Find where the given text appears and provide that cell's center as (x, y) coordinate. 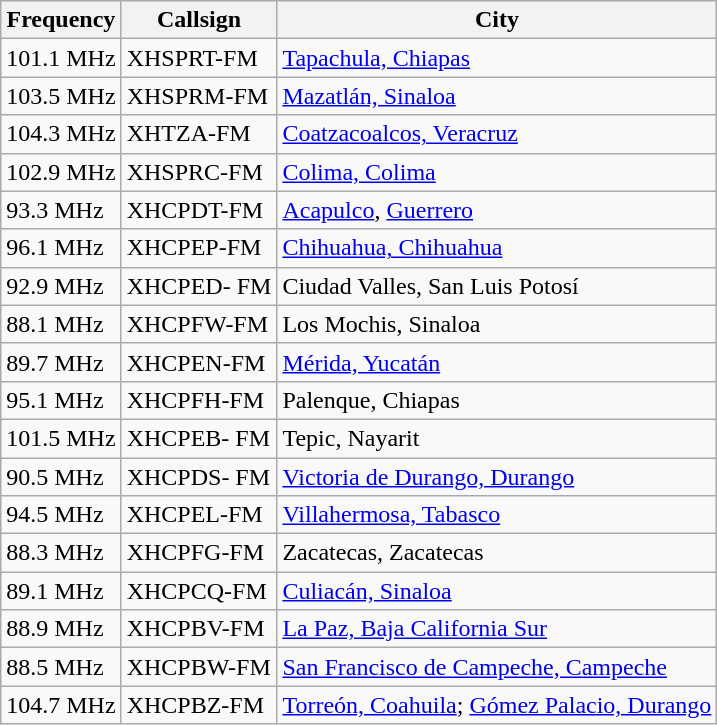
XHCPDS- FM (199, 477)
Frequency (61, 20)
XHCPBV-FM (199, 629)
90.5 MHz (61, 477)
94.5 MHz (61, 515)
93.3 MHz (61, 210)
Acapulco, Guerrero (497, 210)
Tepic, Nayarit (497, 438)
XHCPFW-FM (199, 324)
Callsign (199, 20)
XHCPDT-FM (199, 210)
89.1 MHz (61, 591)
XHCPBZ-FM (199, 705)
88.9 MHz (61, 629)
XHCPCQ-FM (199, 591)
Villahermosa, Tabasco (497, 515)
104.3 MHz (61, 134)
XHSPRT-FM (199, 58)
Mérida, Yucatán (497, 362)
89.7 MHz (61, 362)
Mazatlán, Sinaloa (497, 96)
XHCPEB- FM (199, 438)
104.7 MHz (61, 705)
Palenque, Chiapas (497, 400)
88.3 MHz (61, 553)
XHSPRC-FM (199, 172)
Los Mochis, Sinaloa (497, 324)
Coatzacoalcos, Veracruz (497, 134)
Chihuahua, Chihuahua (497, 248)
101.5 MHz (61, 438)
88.1 MHz (61, 324)
88.5 MHz (61, 667)
XHCPEP-FM (199, 248)
95.1 MHz (61, 400)
Torreón, Coahuila; Gómez Palacio, Durango (497, 705)
XHCPBW-FM (199, 667)
103.5 MHz (61, 96)
Victoria de Durango, Durango (497, 477)
Tapachula, Chiapas (497, 58)
102.9 MHz (61, 172)
XHSPRM-FM (199, 96)
San Francisco de Campeche, Campeche (497, 667)
Zacatecas, Zacatecas (497, 553)
XHCPEN-FM (199, 362)
Culiacán, Sinaloa (497, 591)
Colima, Colima (497, 172)
La Paz, Baja California Sur (497, 629)
XHCPED- FM (199, 286)
City (497, 20)
101.1 MHz (61, 58)
XHCPFG-FM (199, 553)
92.9 MHz (61, 286)
96.1 MHz (61, 248)
XHCPEL-FM (199, 515)
XHCPFH-FM (199, 400)
XHTZA-FM (199, 134)
Ciudad Valles, San Luis Potosí (497, 286)
